Extract the [X, Y] coordinate from the center of the cell holding the provided text.  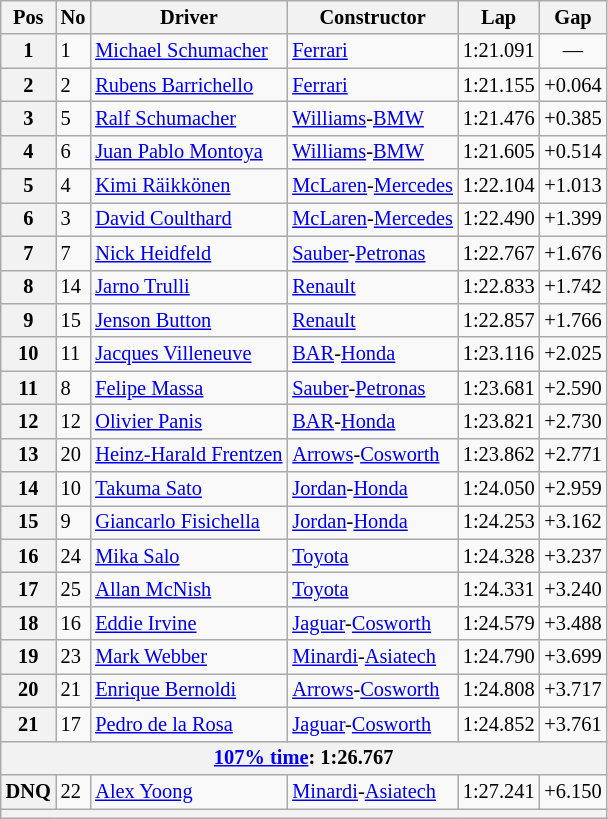
1:22.833 [499, 287]
+3.717 [572, 690]
Jenson Button [188, 320]
Takuma Sato [188, 489]
No [74, 17]
Enrique Bernoldi [188, 690]
Ralf Schumacher [188, 118]
Gap [572, 17]
1:22.857 [499, 320]
Pos [28, 17]
1:23.821 [499, 421]
+2.025 [572, 354]
— [572, 51]
+0.064 [572, 85]
Jacques Villeneuve [188, 354]
1:24.328 [499, 556]
Constructor [372, 17]
+2.959 [572, 489]
Jarno Trulli [188, 287]
+0.514 [572, 152]
1:22.490 [499, 219]
1:23.116 [499, 354]
Kimi Räikkönen [188, 186]
+3.761 [572, 724]
Mika Salo [188, 556]
107% time: 1:26.767 [304, 758]
24 [74, 556]
1:24.050 [499, 489]
Pedro de la Rosa [188, 724]
Alex Yoong [188, 791]
1:24.579 [499, 623]
1:24.790 [499, 657]
25 [74, 589]
Juan Pablo Montoya [188, 152]
+2.730 [572, 421]
1:21.091 [499, 51]
+1.399 [572, 219]
David Coulthard [188, 219]
DNQ [28, 791]
1:24.808 [499, 690]
Mark Webber [188, 657]
+3.237 [572, 556]
1:22.767 [499, 253]
Allan McNish [188, 589]
1:23.681 [499, 388]
Felipe Massa [188, 388]
Olivier Panis [188, 421]
1:23.862 [499, 455]
Eddie Irvine [188, 623]
+3.240 [572, 589]
22 [74, 791]
Michael Schumacher [188, 51]
+3.699 [572, 657]
19 [28, 657]
Giancarlo Fisichella [188, 522]
23 [74, 657]
+1.742 [572, 287]
+1.766 [572, 320]
+2.590 [572, 388]
1:22.104 [499, 186]
1:21.605 [499, 152]
+0.385 [572, 118]
+3.488 [572, 623]
1:24.331 [499, 589]
1:24.253 [499, 522]
+2.771 [572, 455]
1:21.476 [499, 118]
Nick Heidfeld [188, 253]
1:21.155 [499, 85]
18 [28, 623]
+1.676 [572, 253]
Rubens Barrichello [188, 85]
+1.013 [572, 186]
1:24.852 [499, 724]
Lap [499, 17]
Driver [188, 17]
+6.150 [572, 791]
13 [28, 455]
Heinz-Harald Frentzen [188, 455]
+3.162 [572, 522]
1:27.241 [499, 791]
